From the cell containing the given text, extract its center point as (x, y) coordinate. 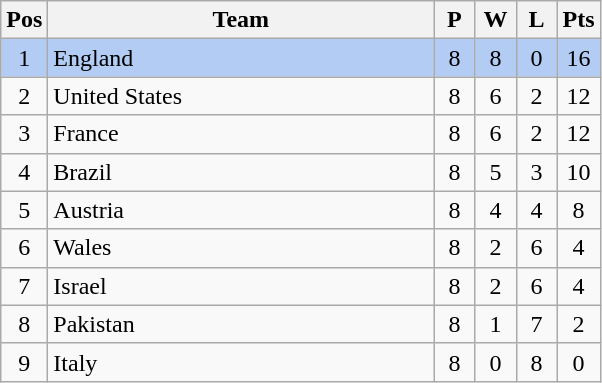
Wales (241, 248)
W (496, 20)
Austria (241, 210)
9 (24, 362)
L (536, 20)
16 (578, 58)
Pos (24, 20)
Team (241, 20)
P (454, 20)
Pakistan (241, 324)
Pts (578, 20)
Brazil (241, 172)
England (241, 58)
10 (578, 172)
Italy (241, 362)
France (241, 134)
United States (241, 96)
Israel (241, 286)
